Identify which cell holds the provided text, then report its [x, y] central coordinate. 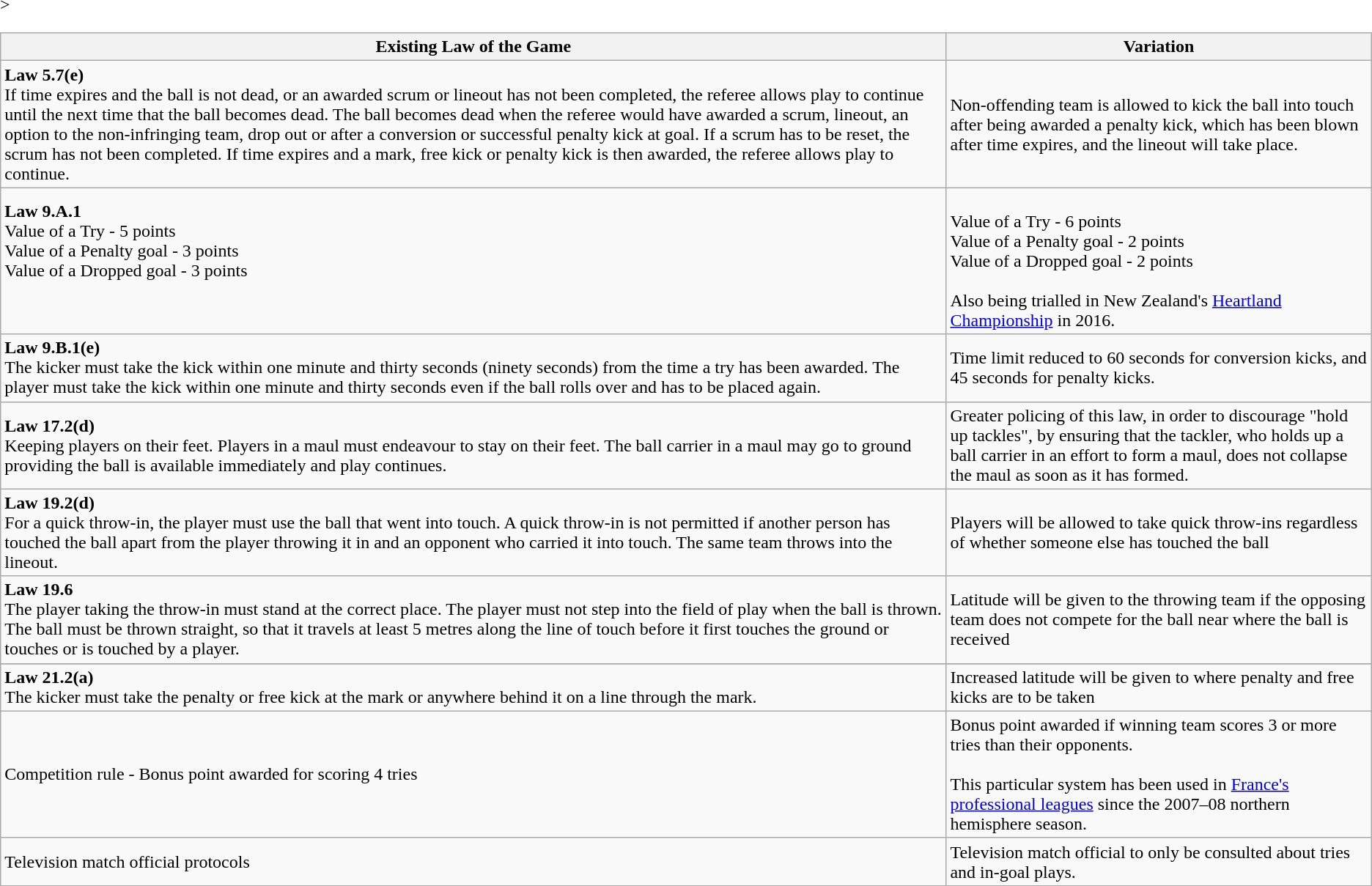
Time limit reduced to 60 seconds for conversion kicks, and 45 seconds for penalty kicks. [1159, 368]
Television match official to only be consulted about tries and in-goal plays. [1159, 862]
Law 21.2(a)The kicker must take the penalty or free kick at the mark or anywhere behind it on a line through the mark. [473, 687]
Existing Law of the Game [473, 47]
Latitude will be given to the throwing team if the opposing team does not compete for the ball near where the ball is received [1159, 620]
Competition rule - Bonus point awarded for scoring 4 tries [473, 774]
Television match official protocols [473, 862]
Increased latitude will be given to where penalty and free kicks are to be taken [1159, 687]
Variation [1159, 47]
Law 9.A.1Value of a Try - 5 pointsValue of a Penalty goal - 3 pointsValue of a Dropped goal - 3 points [473, 261]
Players will be allowed to take quick throw-ins regardless of whether someone else has touched the ball [1159, 532]
